Pinpoint the cell where the given text exists, returning its (x, y) midpoint coordinate. 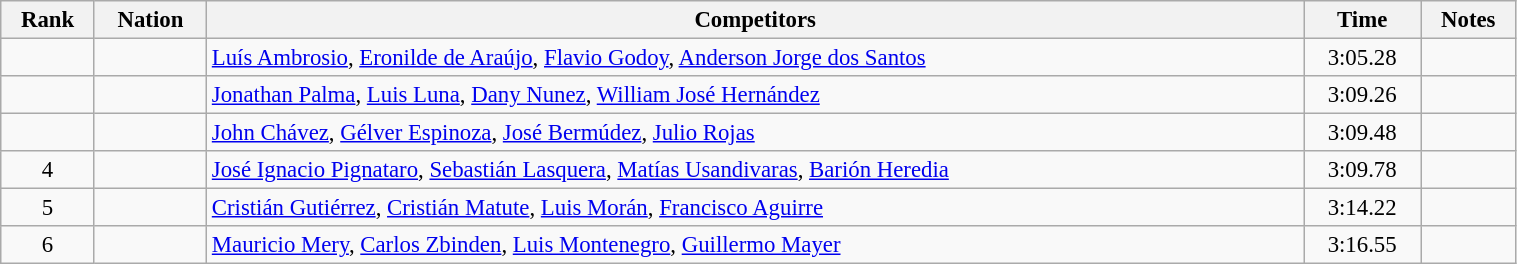
3:09.48 (1362, 133)
Cristián Gutiérrez, Cristián Matute, Luis Morán, Francisco Aguirre (756, 208)
3:16.55 (1362, 245)
3:09.26 (1362, 95)
Time (1362, 20)
3:05.28 (1362, 58)
Notes (1468, 20)
6 (48, 245)
Competitors (756, 20)
3:09.78 (1362, 170)
Jonathan Palma, Luis Luna, Dany Nunez, William José Hernández (756, 95)
Rank (48, 20)
Mauricio Mery, Carlos Zbinden, Luis Montenegro, Guillermo Mayer (756, 245)
José Ignacio Pignataro, Sebastián Lasquera, Matías Usandivaras, Barión Heredia (756, 170)
John Chávez, Gélver Espinoza, José Bermúdez, Julio Rojas (756, 133)
4 (48, 170)
Luís Ambrosio, Eronilde de Araújo, Flavio Godoy, Anderson Jorge dos Santos (756, 58)
Nation (150, 20)
5 (48, 208)
3:14.22 (1362, 208)
